For the text-containing cell, return its midpoint in (x, y) coordinate format. 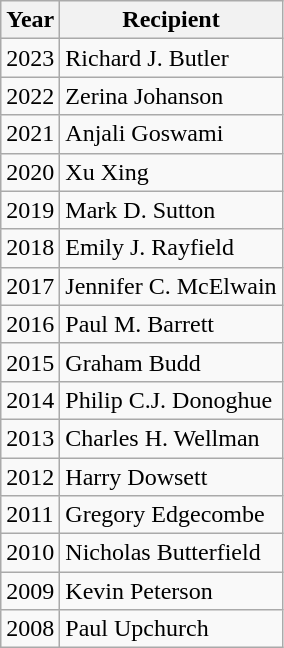
Xu Xing (171, 172)
2009 (30, 591)
2011 (30, 515)
2014 (30, 400)
2020 (30, 172)
2017 (30, 286)
Charles H. Wellman (171, 438)
Nicholas Butterfield (171, 553)
2008 (30, 629)
Recipient (171, 20)
Anjali Goswami (171, 134)
Paul Upchurch (171, 629)
Year (30, 20)
Kevin Peterson (171, 591)
2012 (30, 477)
Gregory Edgecombe (171, 515)
2018 (30, 248)
Emily J. Rayfield (171, 248)
2019 (30, 210)
2021 (30, 134)
Graham Budd (171, 362)
2013 (30, 438)
2015 (30, 362)
2016 (30, 324)
Mark D. Sutton (171, 210)
Jennifer C. McElwain (171, 286)
Zerina Johanson (171, 96)
Paul M. Barrett (171, 324)
2010 (30, 553)
2023 (30, 58)
Harry Dowsett (171, 477)
2022 (30, 96)
Philip C.J. Donoghue (171, 400)
Richard J. Butler (171, 58)
